Find where the given text appears and provide that cell's center as (x, y) coordinate. 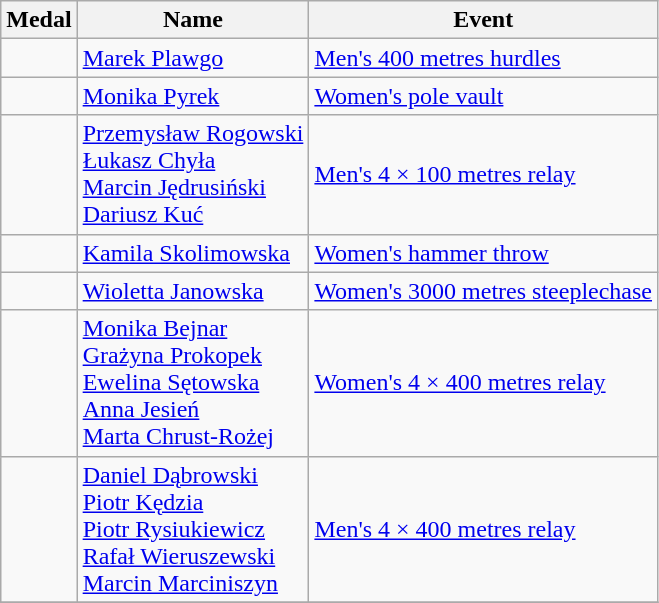
Men's 4 × 100 metres relay (484, 174)
Daniel Dąbrowski Piotr Kędzia Piotr Rysiukiewicz Rafał WieruszewskiMarcin Marciniszyn (193, 529)
Women's hammer throw (484, 253)
Monika Bejnar Grażyna Prokopek Ewelina Sętowska Anna JesieńMarta Chrust-Rożej (193, 383)
Kamila Skolimowska (193, 253)
Przemysław Rogowski Łukasz Chyła Marcin JędrusińskiDariusz Kuć (193, 174)
Men's 4 × 400 metres relay (484, 529)
Men's 400 metres hurdles (484, 58)
Women's pole vault (484, 96)
Women's 4 × 400 metres relay (484, 383)
Medal (39, 20)
Monika Pyrek (193, 96)
Name (193, 20)
Wioletta Janowska (193, 291)
Event (484, 20)
Marek Plawgo (193, 58)
Women's 3000 metres steeplechase (484, 291)
